Capture the cell that displays the provided text and extract its (x, y) central coordinate. 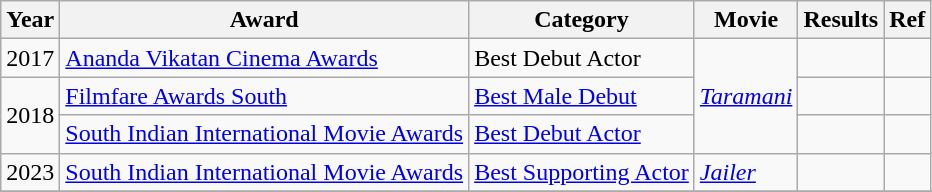
Results (841, 20)
Year (30, 20)
Category (582, 20)
Taramani (746, 96)
Best Supporting Actor (582, 172)
Award (264, 20)
Best Male Debut (582, 96)
Movie (746, 20)
Ref (908, 20)
Filmfare Awards South (264, 96)
2017 (30, 58)
Jailer (746, 172)
Ananda Vikatan Cinema Awards (264, 58)
2018 (30, 115)
2023 (30, 172)
